Pinpoint the cell where the given text exists, returning its (X, Y) midpoint coordinate. 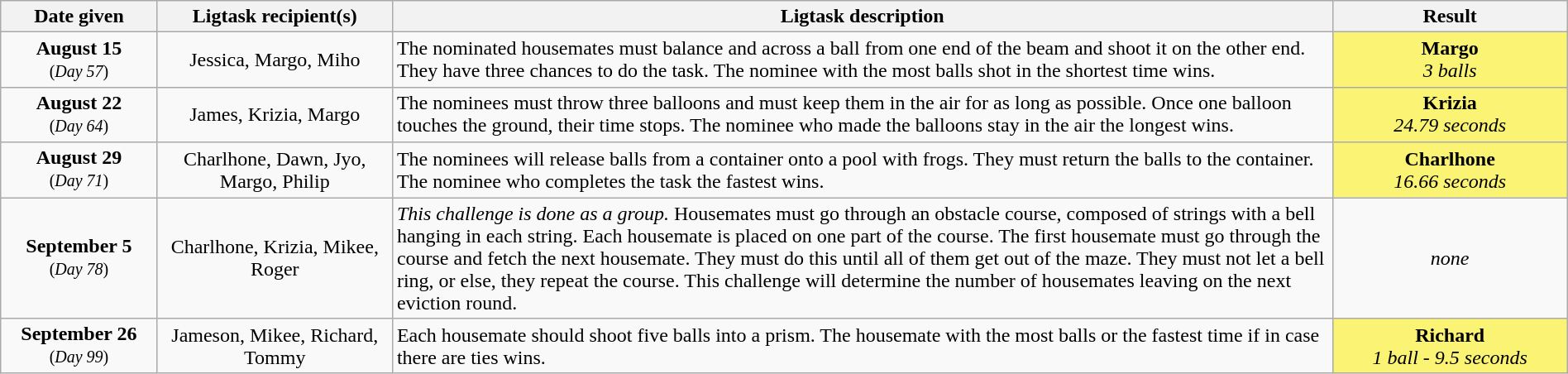
Ligtask description (862, 17)
August 22(Day 64) (79, 114)
Richard1 ball - 9.5 seconds (1450, 346)
Date given (79, 17)
August 15(Day 57) (79, 60)
Charlhone, Dawn, Jyo, Margo, Philip (275, 170)
Charlhone, Krizia, Mikee, Roger (275, 257)
Margo3 balls (1450, 60)
August 29(Day 71) (79, 170)
September 26(Day 99) (79, 346)
Krizia24.79 seconds (1450, 114)
Charlhone16.66 seconds (1450, 170)
Result (1450, 17)
Jessica, Margo, Miho (275, 60)
none (1450, 257)
James, Krizia, Margo (275, 114)
Jameson, Mikee, Richard, Tommy (275, 346)
September 5(Day 78) (79, 257)
Ligtask recipient(s) (275, 17)
Each housemate should shoot five balls into a prism. The housemate with the most balls or the fastest time if in case there are ties wins. (862, 346)
